Capture the cell that displays the provided text and extract its [x, y] central coordinate. 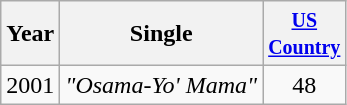
USCountry [304, 34]
2001 [30, 85]
48 [304, 85]
Year [30, 34]
Single [162, 34]
"Osama-Yo' Mama" [162, 85]
